Output the (x, y) coordinate of the center of the cell containing the given text.  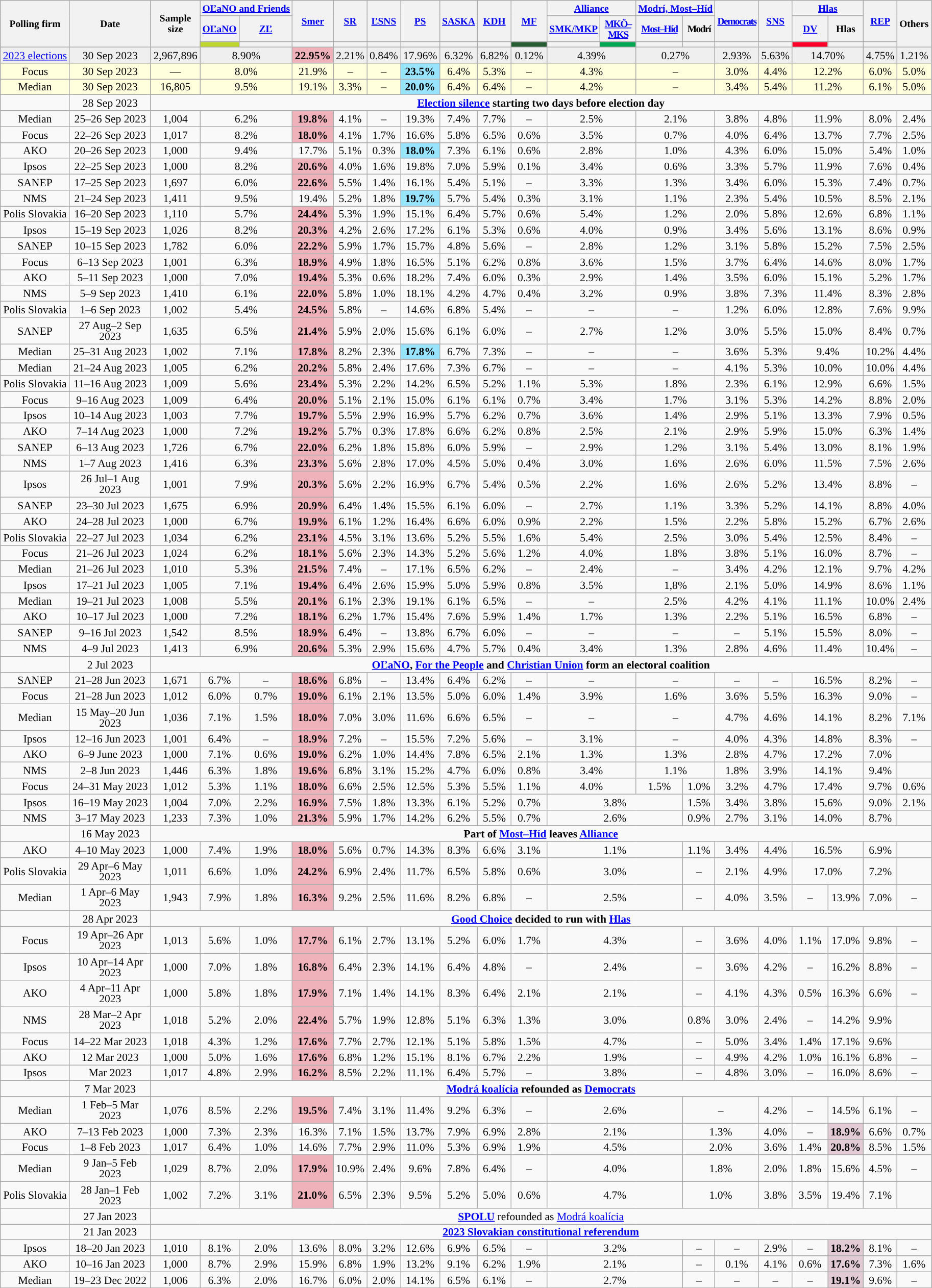
16.4% (421, 522)
22–27 Jul 2023 (110, 537)
9.1% (459, 1264)
1,410 (175, 294)
Date (110, 24)
10–17 Jul 2023 (110, 616)
17–21 Jul 2023 (110, 585)
24.2% (313, 871)
6–13 Sep 2023 (110, 261)
Smer (313, 21)
21.9% (313, 71)
Part of Most–Híd leaves Alliance (541, 834)
SR (350, 21)
23.3% (313, 463)
24–31 May 2023 (110, 786)
20.1% (313, 601)
13.8% (421, 633)
19.3% (421, 118)
24–28 Jul 2023 (110, 522)
19 Apr–26 Apr 2023 (110, 940)
0.27% (676, 55)
Most–Híd (659, 29)
2–8 Jun 2023 (110, 771)
17–25 Sep 2023 (110, 183)
PS (421, 21)
1,024 (175, 553)
16.7% (313, 1280)
1,029 (175, 1169)
11.2% (828, 87)
24.5% (313, 309)
9–16 Jul 2023 (110, 633)
28 Jan–1 Feb 2023 (110, 1195)
Modrí (699, 29)
2.93% (737, 55)
20.2% (313, 367)
27 Aug–2 Sep 2023 (110, 331)
14.5% (845, 1110)
7–14 Aug 2023 (110, 432)
3.7% (737, 261)
ĽSNS (384, 21)
11–16 Aug 2023 (110, 384)
28 Mar–2 Apr 2023 (110, 1020)
1,416 (175, 463)
19.9% (313, 522)
1,034 (175, 537)
MF (529, 21)
14.9% (828, 585)
6.82% (495, 55)
24.4% (313, 214)
22–26 Sep 2023 (110, 135)
12.2% (828, 71)
12.9% (828, 384)
1,675 (175, 505)
16.8% (313, 967)
28 Apr 2023 (110, 919)
1,782 (175, 246)
SMK/MKP (574, 29)
1–8 Feb 2023 (110, 1147)
1,011 (175, 871)
8.90% (246, 55)
15 May–20 Jun 2023 (110, 717)
SPOLU refounded as Modrá koalícia (541, 1217)
17.96% (421, 55)
20.8% (845, 1147)
11.5% (828, 463)
OĽaNO and Friends (246, 8)
10.2% (880, 352)
1,446 (175, 771)
1,635 (175, 331)
10.9% (350, 1169)
11.7% (421, 871)
1,671 (175, 680)
5.63% (775, 55)
3–17 May 2023 (110, 818)
10–16 Jan 2023 (110, 1264)
18.6% (313, 680)
23.4% (313, 384)
16 May 2023 (110, 834)
15.8% (421, 447)
1,076 (175, 1110)
1,8% (676, 585)
14.4% (421, 754)
1,411 (175, 198)
Others (914, 24)
Mar 2023 (110, 1073)
21.5% (313, 569)
OĽaNO, For the People and Christian Union form an electoral coalition (541, 664)
SASKA (459, 21)
DV (810, 29)
15.7% (421, 246)
14.70% (828, 55)
16–20 Sep 2023 (110, 214)
MKÖ–MKS (618, 29)
1,233 (175, 818)
16.6% (421, 135)
1–6 Sep 2023 (110, 309)
1,697 (175, 183)
15.3% (828, 183)
1,726 (175, 447)
23–30 Jul 2023 (110, 505)
Modrí, Most–Híd (676, 8)
20–26 Sep 2023 (110, 150)
11.0% (421, 1147)
1–7 Aug 2023 (110, 463)
19–21 Jul 2023 (110, 601)
14.8% (828, 739)
13.2% (421, 1264)
21.3% (313, 818)
4 Apr–11 Apr 2023 (110, 993)
25–26 Sep 2023 (110, 118)
2,967,896 (175, 55)
23.5% (421, 71)
1,003 (175, 415)
KDH (495, 21)
5–9 Sep 2023 (110, 294)
14–22 Mar 2023 (110, 1041)
23.1% (313, 537)
2.21% (350, 55)
— (175, 71)
13.9% (845, 898)
16–19 May 2023 (110, 802)
29 Apr–6 May 2023 (110, 871)
Alliance (592, 8)
1 Apr–6 May 2023 (110, 898)
SNS (775, 21)
2 Jul 2023 (110, 664)
22.95% (313, 55)
1,008 (175, 601)
Samplesize (175, 24)
21.4% (313, 331)
21–24 Sep 2023 (110, 198)
14.0% (828, 818)
2023 Slovakian constitutional referendum (541, 1232)
10–15 Sep 2023 (110, 246)
19–23 Dec 2022 (110, 1280)
1.21% (914, 55)
18–20 Jan 2023 (110, 1248)
22.6% (313, 183)
27 Jan 2023 (110, 1217)
28 Sep 2023 (110, 103)
19.2% (313, 432)
20.9% (313, 505)
19.5% (313, 1110)
0.84% (384, 55)
4.75% (880, 55)
10–14 Aug 2023 (110, 415)
2023 elections (35, 55)
9.8% (880, 940)
17.4% (828, 786)
22–25 Sep 2023 (110, 166)
4–10 May 2023 (110, 850)
12–16 Jun 2023 (110, 739)
1,943 (175, 898)
1,006 (175, 1280)
1,413 (175, 648)
15.4% (421, 616)
21.0% (313, 1195)
6–13 Aug 2023 (110, 447)
Modrá koalícia refounded as Democrats (541, 1089)
ZĽ (265, 29)
26 Jul–1 Aug 2023 (110, 484)
7–13 Feb 2023 (110, 1131)
5–11 Sep 2023 (110, 278)
16,805 (175, 87)
0.12% (529, 55)
4.39% (592, 55)
9 Jan–5 Feb 2023 (110, 1169)
1,036 (175, 717)
13.0% (828, 447)
Democrats (737, 21)
6.32% (459, 55)
4–9 Jul 2023 (110, 648)
9–16 Aug 2023 (110, 399)
7 Mar 2023 (110, 1089)
6–9 June 2023 (110, 754)
12 Mar 2023 (110, 1057)
25–31 Aug 2023 (110, 352)
15–19 Sep 2023 (110, 230)
10 Apr–14 Apr 2023 (110, 967)
1,026 (175, 230)
22.4% (313, 1020)
Good Choice decided to run with Hlas (541, 919)
1,542 (175, 633)
1 Feb–5 Mar 2023 (110, 1110)
Polling firm (35, 24)
13.5% (421, 696)
REP (880, 21)
19.6% (313, 771)
Election silence starting two days before election day (541, 103)
OĽaNO (219, 29)
22.2% (313, 246)
21–24 Aug 2023 (110, 367)
10.4% (880, 648)
10.5% (828, 198)
1,013 (175, 940)
1,110 (175, 214)
21 Jan 2023 (110, 1232)
